For the text-containing cell, return its midpoint in (x, y) coordinate format. 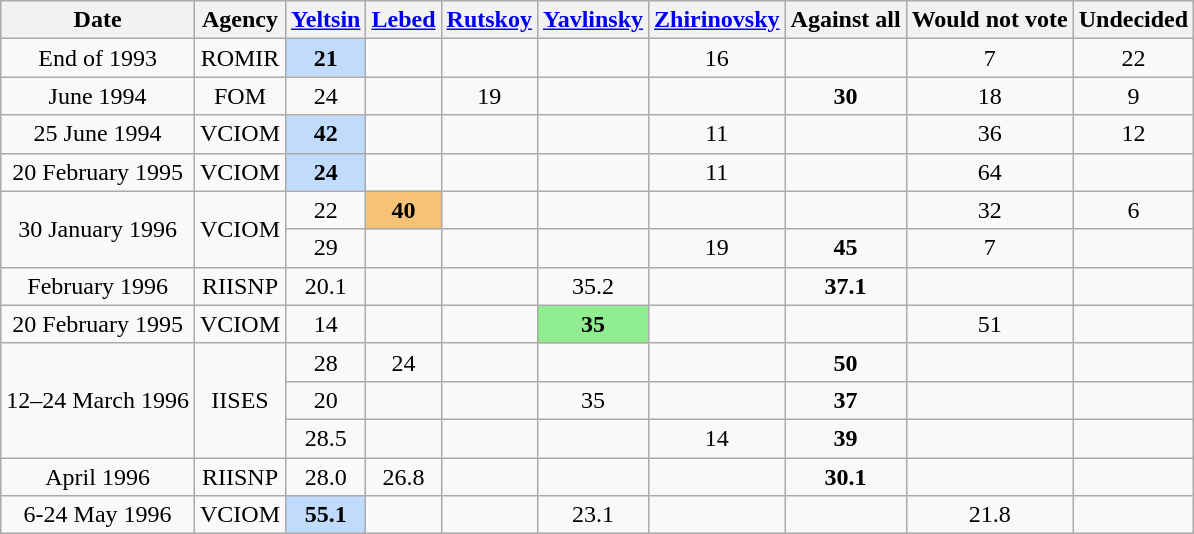
ROMIR (240, 58)
20.1 (326, 286)
50 (846, 362)
9 (1133, 96)
Lebed (404, 20)
June 1994 (98, 96)
23.1 (592, 515)
20 (326, 400)
64 (990, 172)
25 June 1994 (98, 134)
35.2 (592, 286)
February 1996 (98, 286)
Rutskoy (489, 20)
Against all (846, 20)
28 (326, 362)
Agency (240, 20)
51 (990, 324)
45 (846, 248)
Date (98, 20)
55.1 (326, 515)
29 (326, 248)
36 (990, 134)
April 1996 (98, 477)
FOM (240, 96)
16 (717, 58)
42 (326, 134)
Yavlinsky (592, 20)
39 (846, 438)
26.8 (404, 477)
32 (990, 210)
12 (1133, 134)
Yeltsin (326, 20)
18 (990, 96)
37.1 (846, 286)
30 (846, 96)
28.5 (326, 438)
Zhirinovsky (717, 20)
Undecided (1133, 20)
12–24 March 1996 (98, 400)
IISES (240, 400)
30.1 (846, 477)
Would not vote (990, 20)
21.8 (990, 515)
40 (404, 210)
21 (326, 58)
6-24 May 1996 (98, 515)
37 (846, 400)
30 January 1996 (98, 229)
6 (1133, 210)
End of 1993 (98, 58)
28.0 (326, 477)
